For the text-containing cell, return its midpoint in (X, Y) coordinate format. 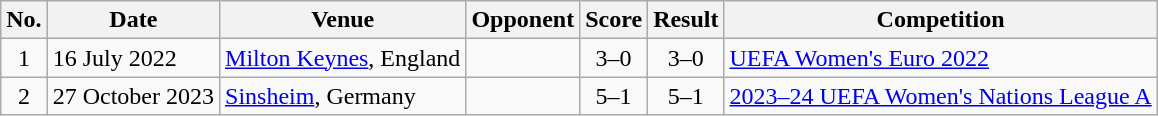
UEFA Women's Euro 2022 (940, 58)
Date (133, 20)
Sinsheim, Germany (343, 96)
2023–24 UEFA Women's Nations League A (940, 96)
1 (24, 58)
Venue (343, 20)
Score (614, 20)
No. (24, 20)
Result (686, 20)
16 July 2022 (133, 58)
Opponent (523, 20)
2 (24, 96)
Competition (940, 20)
27 October 2023 (133, 96)
Milton Keynes, England (343, 58)
